Capture the cell that displays the provided text and extract its [x, y] central coordinate. 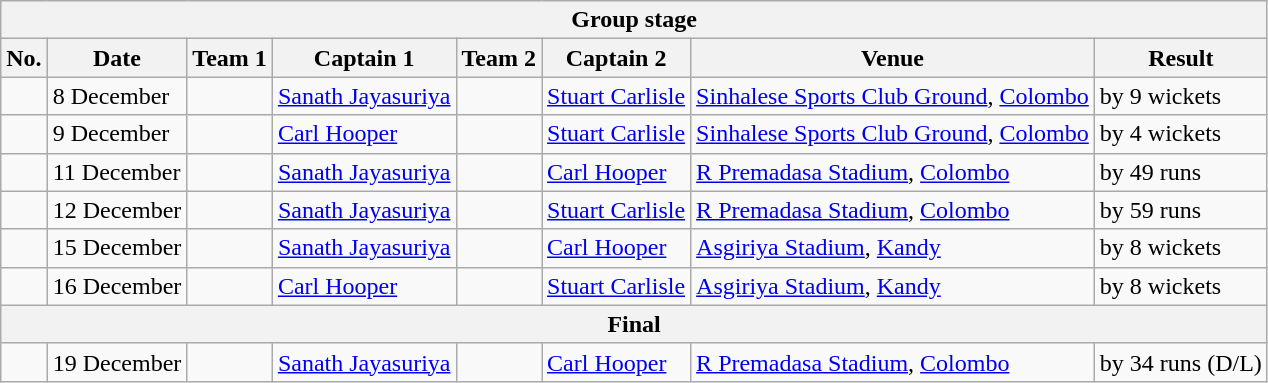
Captain 1 [364, 58]
by 59 runs [1180, 210]
Venue [893, 58]
8 December [117, 96]
Date [117, 58]
Group stage [634, 20]
9 December [117, 134]
16 December [117, 286]
19 December [117, 362]
by 4 wickets [1180, 134]
by 9 wickets [1180, 96]
Team 1 [230, 58]
No. [24, 58]
by 34 runs (D/L) [1180, 362]
by 49 runs [1180, 172]
11 December [117, 172]
Final [634, 324]
Result [1180, 58]
Team 2 [499, 58]
12 December [117, 210]
Captain 2 [616, 58]
15 December [117, 248]
